Pinpoint the cell where the given text exists, returning its (X, Y) midpoint coordinate. 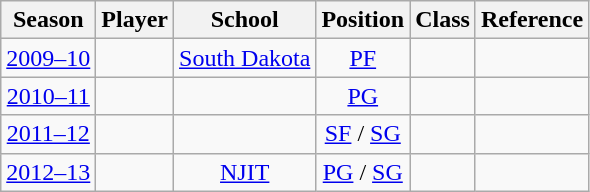
2011–12 (48, 134)
Reference (532, 20)
School (245, 20)
Class (443, 20)
PF (363, 58)
Position (363, 20)
South Dakota (245, 58)
Player (135, 20)
2009–10 (48, 58)
PG (363, 96)
NJIT (245, 172)
SF / SG (363, 134)
2012–13 (48, 172)
Season (48, 20)
2010–11 (48, 96)
PG / SG (363, 172)
